Capture the cell that displays the provided text and extract its (X, Y) central coordinate. 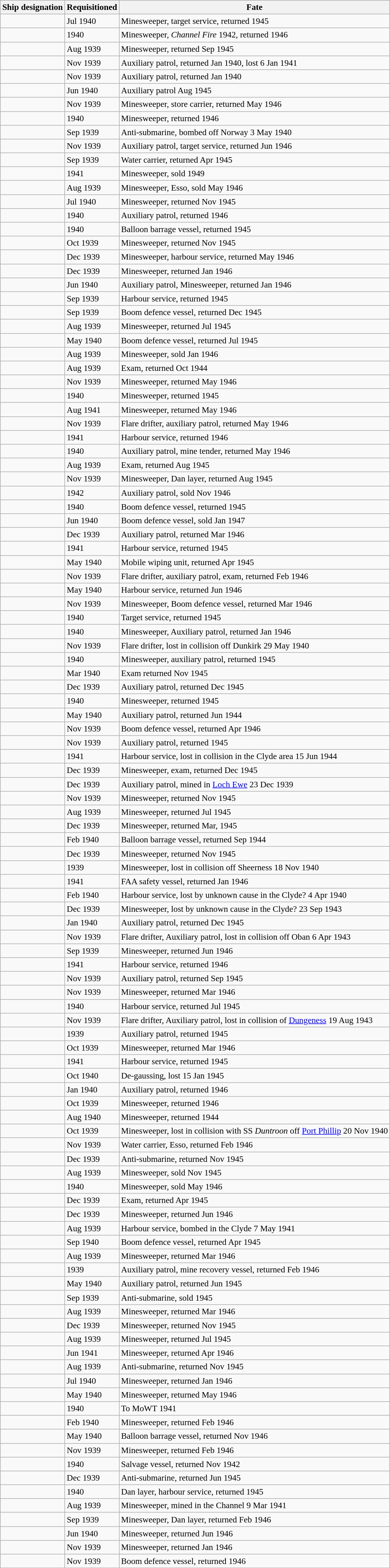
Minesweeper, returned 1944 (254, 1117)
Minesweeper, store carrier, returned May 1946 (254, 104)
Minesweeper, sold 1949 (254, 174)
Water carrier, Esso, returned Feb 1946 (254, 1145)
Minesweeper, sold Nov 1945 (254, 1173)
Auxiliary patrol, returned Jun 1944 (254, 715)
Aug 1941 (92, 409)
Mar 1940 (92, 673)
Flare drifter, Auxiliary patrol, lost in collision of Dungeness 19 Aug 1943 (254, 1020)
Minesweeper, returned Mar, 1945 (254, 825)
Auxiliary patrol, returned Mar 1946 (254, 534)
Auxiliary patrol Aug 1945 (254, 90)
Harbour service, returned Jun 1946 (254, 590)
Minesweeper, returned Apr 1946 (254, 1353)
Boom defence vessel, returned Apr 1945 (254, 1242)
Requisitioned (92, 7)
De-gaussing, lost 15 Jan 1945 (254, 1075)
Minesweeper, target service, returned 1945 (254, 21)
Boom defence vessel, returned Dec 1945 (254, 312)
Minesweeper, exam, returned Dec 1945 (254, 770)
Exam, returned Oct 1944 (254, 368)
Sep 1940 (92, 1242)
Minesweeper, lost in collision with SS Duntroon off Port Phillip 20 Nov 1940 (254, 1131)
Anti-submarine, bombed off Norway 3 May 1940 (254, 132)
Balloon barrage vessel, returned Nov 1946 (254, 1436)
Boom defence vessel, sold Jan 1947 (254, 520)
Exam, returned Aug 1945 (254, 465)
Boom defence vessel, returned 1945 (254, 506)
Auxiliary patrol, returned Sep 1945 (254, 978)
Minesweeper, Channel Fire 1942, returned 1946 (254, 35)
Balloon barrage vessel, returned Sep 1944 (254, 839)
Ship designation (33, 7)
Boom defence vessel, returned Apr 1946 (254, 729)
Flare drifter, Auxiliary patrol, lost in collision off Oban 6 Apr 1943 (254, 937)
Anti-submarine, returned Jun 1945 (254, 1478)
Exam, returned Apr 1945 (254, 1200)
Minesweeper, returned Sep 1945 (254, 49)
Minesweeper, sold Jan 1946 (254, 354)
Minesweeper, lost by unknown cause in the Clyde? 23 Sep 1943 (254, 909)
Minesweeper, Dan layer, returned Aug 1945 (254, 479)
Minesweeper, auxiliary patrol, returned 1945 (254, 659)
Harbour service, lost in collision in the Clyde area 15 Jun 1944 (254, 756)
Harbour service, returned Jul 1945 (254, 1006)
Auxiliary patrol, target service, returned Jun 1946 (254, 146)
Balloon barrage vessel, returned 1945 (254, 229)
Target service, returned 1945 (254, 618)
Auxiliary patrol, Minesweeper, returned Jan 1946 (254, 285)
Minesweeper, Dan layer, returned Feb 1946 (254, 1519)
Flare drifter, auxiliary patrol, exam, returned Feb 1946 (254, 576)
Auxiliary patrol, mined in Loch Ewe 23 Dec 1939 (254, 784)
1942 (92, 493)
Salvage vessel, returned Nov 1942 (254, 1464)
Minesweeper, harbour service, returned May 1946 (254, 257)
Minesweeper, Auxiliary patrol, returned Jan 1946 (254, 631)
Auxiliary patrol, mine recovery vessel, returned Feb 1946 (254, 1269)
Aug 1940 (92, 1117)
Minesweeper, Boom defence vessel, returned Mar 1946 (254, 604)
Minesweeper, Esso, sold May 1946 (254, 187)
To MoWT 1941 (254, 1408)
Harbour service, lost by unknown cause in the Clyde? 4 Apr 1940 (254, 895)
Auxiliary patrol, returned Jan 1940 (254, 76)
Auxiliary patrol, returned Jun 1945 (254, 1283)
Boom defence vessel, returned 1946 (254, 1561)
Fate (254, 7)
Minesweeper, mined in the Channel 9 Mar 1941 (254, 1506)
Anti-submarine, sold 1945 (254, 1297)
Boom defence vessel, returned Jul 1945 (254, 340)
Exam returned Nov 1945 (254, 673)
Water carrier, returned Apr 1945 (254, 160)
Oct 1940 (92, 1075)
Auxiliary patrol, returned Jan 1940, lost 6 Jan 1941 (254, 62)
Flare drifter, auxiliary patrol, returned May 1946 (254, 423)
Harbour service, bombed in the Clyde 7 May 1941 (254, 1228)
Flare drifter, lost in collision off Dunkirk 29 May 1940 (254, 645)
Jun 1941 (92, 1353)
Minesweeper, lost in collision off Sheerness 18 Nov 1940 (254, 867)
Auxiliary patrol, mine tender, returned May 1946 (254, 451)
Dan layer, harbour service, returned 1945 (254, 1492)
Auxiliary patrol, sold Nov 1946 (254, 493)
FAA safety vessel, returned Jan 1946 (254, 881)
Minesweeper, sold May 1946 (254, 1186)
Mobile wiping unit, returned Apr 1945 (254, 562)
